Output the (X, Y) coordinate of the center of the cell containing the given text.  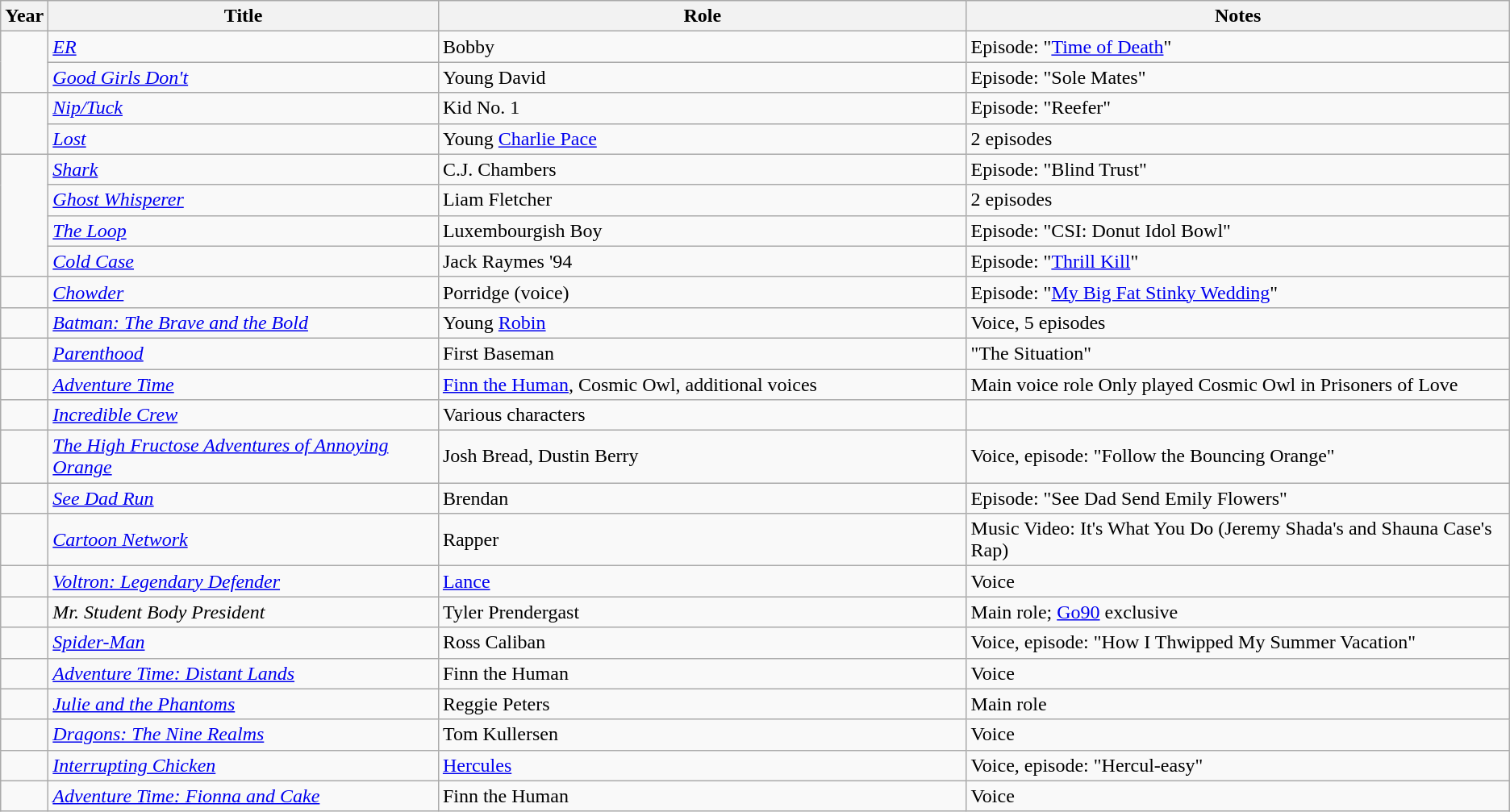
Jack Raymes '94 (702, 261)
Main role (1237, 704)
Voltron: Legendary Defender (244, 581)
Adventure Time (244, 385)
Interrupting Chicken (244, 765)
Voice, episode: "How I Thwipped My Summer Vacation" (1237, 643)
ER (244, 47)
Episode: "See Dad Send Emily Flowers" (1237, 498)
Julie and the Phantoms (244, 704)
"The Situation" (1237, 353)
See Dad Run (244, 498)
Tyler Prendergast (702, 612)
Voice, episode: "Hercul-easy" (1237, 765)
Rapper (702, 540)
Title (244, 16)
Year (24, 16)
Young David (702, 77)
Chowder (244, 292)
Josh Bread, Dustin Berry (702, 456)
Incredible Crew (244, 415)
Ross Caliban (702, 643)
Finn the Human, Cosmic Owl, additional voices (702, 385)
Lance (702, 581)
Kid No. 1 (702, 108)
Various characters (702, 415)
Voice, 5 episodes (1237, 323)
Ghost Whisperer (244, 200)
C.J. Chambers (702, 169)
Young Charlie Pace (702, 139)
Porridge (voice) (702, 292)
Main role; Go90 exclusive (1237, 612)
Episode: "Blind Trust" (1237, 169)
Adventure Time: Distant Lands (244, 673)
Hercules (702, 765)
Episode: "Thrill Kill" (1237, 261)
Parenthood (244, 353)
Dragons: The Nine Realms (244, 735)
Good Girls Don't (244, 77)
Luxembourgish Boy (702, 231)
Reggie Peters (702, 704)
Liam Fletcher (702, 200)
Brendan (702, 498)
Tom Kullersen (702, 735)
Batman: The Brave and the Bold (244, 323)
Role (702, 16)
Mr. Student Body President (244, 612)
Episode: "My Big Fat Stinky Wedding" (1237, 292)
Adventure Time: Fionna and Cake (244, 796)
Shark (244, 169)
Episode: "Time of Death" (1237, 47)
First Baseman (702, 353)
Lost (244, 139)
Cartoon Network (244, 540)
The Loop (244, 231)
Cold Case (244, 261)
Music Video: It's What You Do (Jeremy Shada's and Shauna Case's Rap) (1237, 540)
Notes (1237, 16)
Bobby (702, 47)
Episode: "CSI: Donut Idol Bowl" (1237, 231)
Voice, episode: "Follow the Bouncing Orange" (1237, 456)
The High Fructose Adventures of Annoying Orange (244, 456)
Episode: "Reefer" (1237, 108)
Spider-Man (244, 643)
Nip/Tuck (244, 108)
Young Robin (702, 323)
Main voice role Only played Cosmic Owl in Prisoners of Love (1237, 385)
Episode: "Sole Mates" (1237, 77)
